From the cell containing the given text, extract its center point as [X, Y] coordinate. 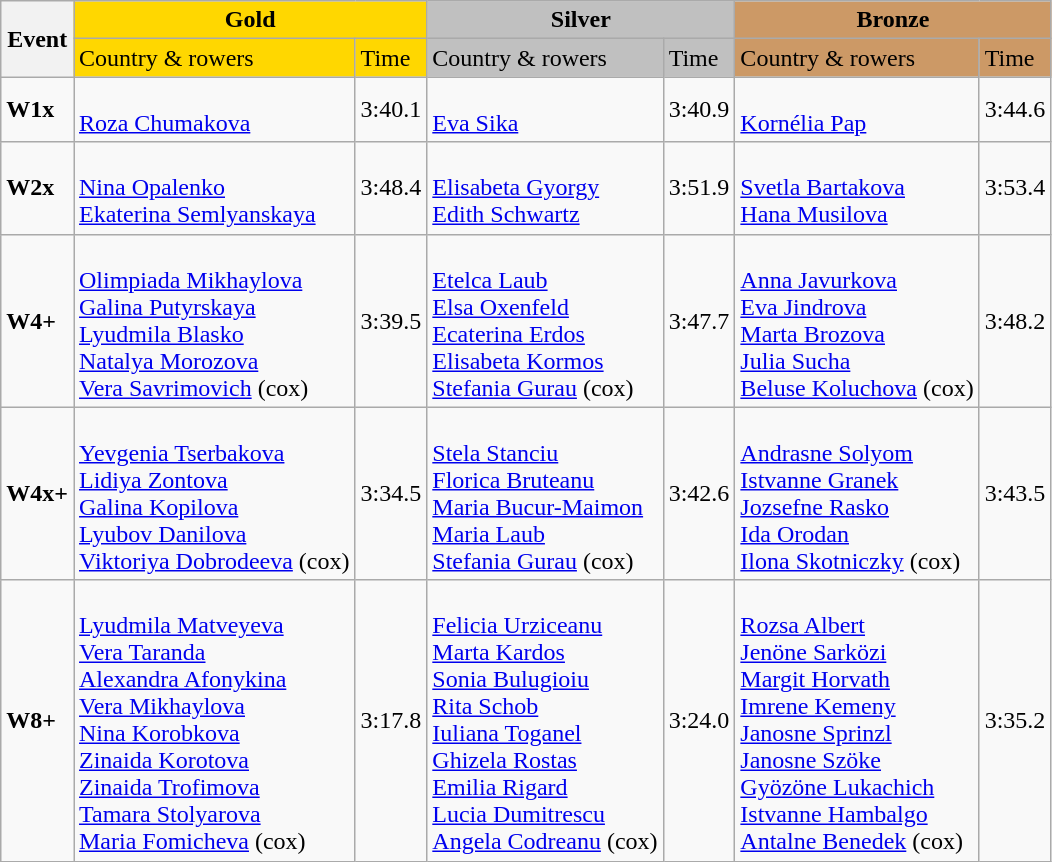
3:42.6 [699, 494]
W4x+ [38, 494]
3:47.7 [699, 320]
Olimpiada Mikhaylova Galina Putyrskaya Lyudmila Blasko Natalya Morozova Vera Savrimovich (cox) [215, 320]
Event [38, 39]
Rozsa Albert Jenöne Sarközi Margit Horvath Imrene Kemeny Janosne Sprinzl Janosne Szöke Gyözöne Lukachich Istvanne Hambalgo Antalne Benedek (cox) [857, 720]
Etelca Laub Elsa Oxenfeld Ecaterina Erdos Elisabeta Kormos Stefania Gurau (cox) [545, 320]
3:48.2 [1015, 320]
Kornélia Pap [857, 110]
3:43.5 [1015, 494]
3:34.5 [391, 494]
W8+ [38, 720]
3:17.8 [391, 720]
Bronze [893, 20]
3:39.5 [391, 320]
3:40.1 [391, 110]
3:53.4 [1015, 188]
Nina Opalenko Ekaterina Semlyanskaya [215, 188]
Yevgenia Tserbakova Lidiya Zontova Galina Kopilova Lyubov Danilova Viktoriya Dobrodeeva (cox) [215, 494]
Silver [581, 20]
3:51.9 [699, 188]
W1x [38, 110]
3:24.0 [699, 720]
3:44.6 [1015, 110]
Eva Sika [545, 110]
Anna Javurkova Eva Jindrova Marta Brozova Julia Sucha Beluse Koluchova (cox) [857, 320]
3:35.2 [1015, 720]
3:40.9 [699, 110]
W2x [38, 188]
Gold [250, 20]
Andrasne Solyom Istvanne Granek Jozsefne Rasko Ida Orodan Ilona Skotniczky (cox) [857, 494]
Elisabeta Gyorgy Edith Schwartz [545, 188]
W4+ [38, 320]
Svetla Bartakova Hana Musilova [857, 188]
Stela Stanciu Florica Bruteanu Maria Bucur-Maimon Maria Laub Stefania Gurau (cox) [545, 494]
Roza Chumakova [215, 110]
3:48.4 [391, 188]
Felicia Urziceanu Marta Kardos Sonia Bulugioiu Rita Schob Iuliana Toganel Ghizela Rostas Emilia Rigard Lucia Dumitrescu Angela Codreanu (cox) [545, 720]
